Identify which cell holds the provided text, then report its [X, Y] central coordinate. 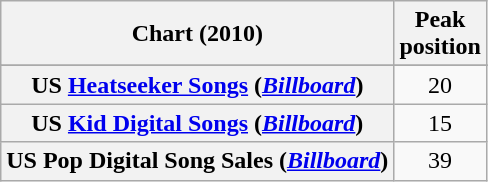
15 [440, 123]
US Pop Digital Song Sales (Billboard) [198, 161]
US Kid Digital Songs (Billboard) [198, 123]
39 [440, 161]
Peakposition [440, 34]
US Heatseeker Songs (Billboard) [198, 85]
20 [440, 85]
Chart (2010) [198, 34]
